Locate the cell with the specified text and output its (X, Y) center coordinate. 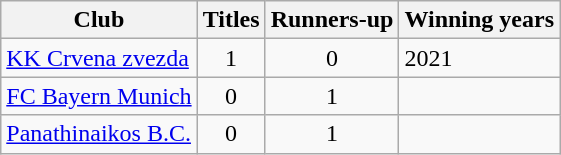
2021 (480, 58)
FC Bayern Munich (99, 96)
Club (99, 20)
Winning years (480, 20)
Titles (231, 20)
Panathinaikos B.C. (99, 134)
KK Crvena zvezda (99, 58)
Runners-up (332, 20)
